Extract the (X, Y) coordinate from the center of the cell holding the provided text.  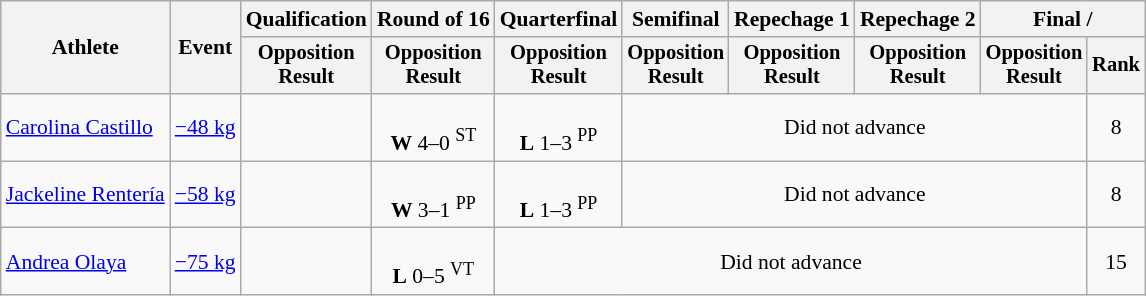
Semifinal (676, 19)
Event (206, 48)
−75 kg (206, 262)
Jackeline Rentería (86, 194)
Repechage 1 (792, 19)
W 4–0 ST (434, 128)
L 0–5 VT (434, 262)
Carolina Castillo (86, 128)
Athlete (86, 48)
Andrea Olaya (86, 262)
−48 kg (206, 128)
Round of 16 (434, 19)
15 (1116, 262)
W 3–1 PP (434, 194)
Qualification (306, 19)
−58 kg (206, 194)
Repechage 2 (918, 19)
Quarterfinal (559, 19)
Rank (1116, 66)
Final / (1063, 19)
